Determine the [X, Y] coordinate at the center of the cell enclosing the given text.  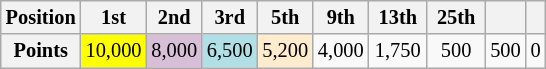
1st [114, 17]
Points [41, 51]
9th [341, 17]
Position [41, 17]
8,000 [174, 51]
0 [536, 51]
1,750 [398, 51]
3rd [230, 17]
13th [398, 17]
10,000 [114, 51]
2nd [174, 17]
6,500 [230, 51]
5th [285, 17]
5,200 [285, 51]
4,000 [341, 51]
25th [456, 17]
